Pinpoint the cell where the given text exists, returning its [X, Y] midpoint coordinate. 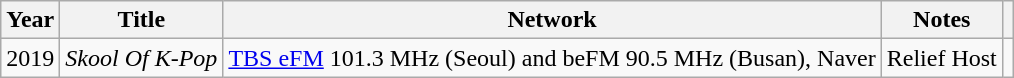
Skool Of K-Pop [142, 58]
2019 [30, 58]
Year [30, 20]
Relief Host [942, 58]
TBS eFM 101.3 MHz (Seoul) and beFM 90.5 MHz (Busan), Naver [552, 58]
Notes [942, 20]
Title [142, 20]
Network [552, 20]
